From the cell containing the given text, extract its center point as (x, y) coordinate. 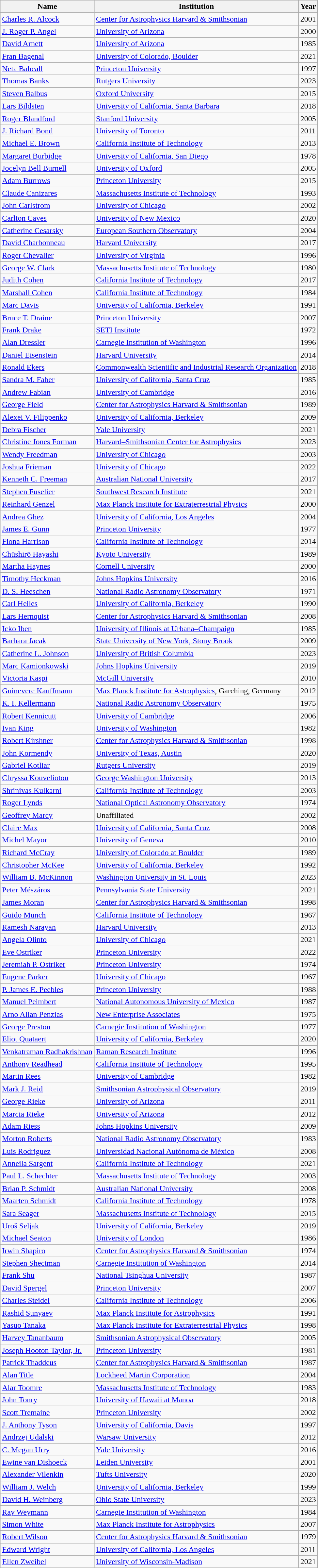
David Spergel (47, 1288)
University of Virginia (196, 255)
Frank Drake (47, 330)
Commonwealth Scientific and Industrial Research Organization (196, 367)
Victoria Kaspi (47, 678)
Daniel Eisenstein (47, 355)
Pennsylvania State University (196, 890)
John Kormendy (47, 753)
1980 (308, 268)
Shrinivas Kulkarni (47, 790)
Alan Title (47, 1375)
Ohio State University (196, 1499)
Kenneth C. Freeman (47, 479)
Debra Fischer (47, 430)
Mark J. Reid (47, 1089)
Robert Kennicutt (47, 716)
Southwest Research Institute (196, 492)
Ivan King (47, 728)
Oxford University (196, 93)
William J. Welch (47, 1487)
Simon White (47, 1524)
Institution (196, 7)
Guido Munch (47, 915)
Marc Davis (47, 305)
Michel Mayor (47, 840)
Brian P. Schmidt (47, 1189)
Ray Weymann (47, 1512)
Chryssa Kouveliotou (47, 778)
Margaret Burbidge (47, 156)
Venkatraman Radhakrishnan (47, 1052)
Sandra M. Faber (47, 380)
University of Oxford (196, 168)
1979 (308, 1537)
Alexei V. Filippenko (47, 417)
University of California, Davis (196, 1425)
Thomas Banks (47, 81)
Cornell University (196, 566)
Tufts University (196, 1475)
Leiden University (196, 1462)
Universidad Nacional Autónoma de México (196, 1151)
McGill University (196, 678)
J. Roger P. Angel (47, 31)
Steven Balbus (47, 93)
Alar Toomre (47, 1388)
Warsaw University (196, 1437)
University of Geneva (196, 840)
National Optical Astronomy Observatory (196, 803)
Richard McCray (47, 852)
Carlton Caves (47, 218)
Scott Tremaine (47, 1412)
Roger Chevalier (47, 255)
Luis Rodriguez (47, 1151)
George Washington University (196, 778)
Kyoto University (196, 554)
Max Planck Institute for Astrophysics, Garching, Germany (196, 691)
1999 (308, 1487)
James E. Gunn (47, 529)
SETI Institute (196, 330)
Joshua Frieman (47, 467)
Edward Wright (47, 1549)
Eugene Parker (47, 977)
Marshall Cohen (47, 293)
Eve Ostriker (47, 952)
Fran Bagenal (47, 56)
Claude Canizares (47, 193)
Stephen Shectman (47, 1263)
University of London (196, 1238)
Paul L. Schechter (47, 1176)
Jocelyn Bell Burnell (47, 168)
Roger Blandford (47, 118)
J. Richard Bond (47, 131)
Anneila Sargent (47, 1164)
University of Hawaii at Manoa (196, 1400)
University of Washington (196, 728)
Gabriel Kotliar (47, 766)
David H. Weinberg (47, 1499)
Claire Max (47, 828)
Yasuo Tanaka (47, 1325)
Chūshirō Hayashi (47, 554)
Arno Allan Penzias (47, 1014)
Andrzej Udalski (47, 1437)
Rashid Sunyaev (47, 1313)
1992 (308, 865)
Reinhard Genzel (47, 504)
University of California, Santa Barbara (196, 106)
Michael Seaton (47, 1238)
Unaffiliated (196, 815)
Andrea Ghez (47, 516)
Year (308, 7)
Uroš Seljak (47, 1226)
Peter Mészáros (47, 890)
University of Illinois at Urbana–Champaign (196, 629)
Frank Shu (47, 1275)
Irwin Shapiro (47, 1251)
Ramesh Narayan (47, 927)
Jeremiah P. Ostriker (47, 965)
Robert Wilson (47, 1537)
J. Anthony Tyson (47, 1425)
Morton Roberts (47, 1138)
George Field (47, 405)
Manuel Peimbert (47, 1002)
Christine Jones Forman (47, 442)
Angela Olinto (47, 939)
Adam Riess (47, 1126)
1972 (308, 330)
Charles R. Alcock (47, 19)
Raman Research Institute (196, 1052)
University of British Columbia (196, 653)
Bruce T. Draine (47, 317)
Icko Iben (47, 629)
Adam Burrows (47, 181)
1995 (308, 1064)
University of California, San Diego (196, 156)
D. S. Heeschen (47, 591)
National Tsinghua University (196, 1275)
Lars Bildsten (47, 106)
1981 (308, 1350)
Patrick Thaddeus (47, 1363)
C. Megan Urry (47, 1450)
Charles Steidel (47, 1300)
1971 (308, 591)
P. James E. Peebles (47, 989)
Martin Rees (47, 1076)
New Enterprise Associates (196, 1014)
Catherine L. Johnson (47, 653)
Alan Dressler (47, 342)
Washington University in St. Louis (196, 877)
Ewine van Dishoeck (47, 1462)
James Moran (47, 902)
William B. McKinnon (47, 877)
Harvey Tananbaum (47, 1338)
National Autonomous University of Mexico (196, 1002)
K. I. Kellermann (47, 703)
Marc Kamionkowski (47, 666)
Sara Seager (47, 1213)
University of Toronto (196, 131)
John Tonry (47, 1400)
Name (47, 7)
University of Colorado at Boulder (196, 852)
Guinevere Kauffmann (47, 691)
European Southern Observatory (196, 230)
David Arnett (47, 44)
Fiona Harrison (47, 541)
Stephen Fuselier (47, 492)
University of Colorado, Boulder (196, 56)
Barbara Jacak (47, 641)
Alexander Vilenkin (47, 1475)
Eliot Quataert (47, 1039)
David Charbonneau (47, 243)
University of New Mexico (196, 218)
John Carlstrom (47, 206)
Wendy Freedman (47, 454)
Martha Haynes (47, 566)
Roger Lynds (47, 803)
State University of New York, Stony Brook (196, 641)
Carl Heiles (47, 604)
1993 (308, 193)
Michael E. Brown (47, 143)
Harvard–Smithsonian Center for Astrophysics (196, 442)
George Rieke (47, 1101)
1986 (308, 1238)
Andrew Fabian (47, 392)
George W. Clark (47, 268)
Geoffrey Marcy (47, 815)
University of Wisconsin-Madison (196, 1562)
Catherine Cesarsky (47, 230)
Ellen Zweibel (47, 1562)
Lars Hernquist (47, 616)
George Preston (47, 1027)
Stanford University (196, 118)
University of Texas, Austin (196, 753)
Joseph Hooton Taylor, Jr. (47, 1350)
Maarten Schmidt (47, 1201)
Lockheed Martin Corporation (196, 1375)
Timothy Heckman (47, 579)
Robert Kirshner (47, 740)
Neta Bahcall (47, 69)
1990 (308, 604)
Christopher McKee (47, 865)
1988 (308, 989)
Marcia Rieke (47, 1114)
Ronald Ekers (47, 367)
Anthony Readhead (47, 1064)
Judith Cohen (47, 280)
